Identify which cell holds the provided text, then report its (x, y) central coordinate. 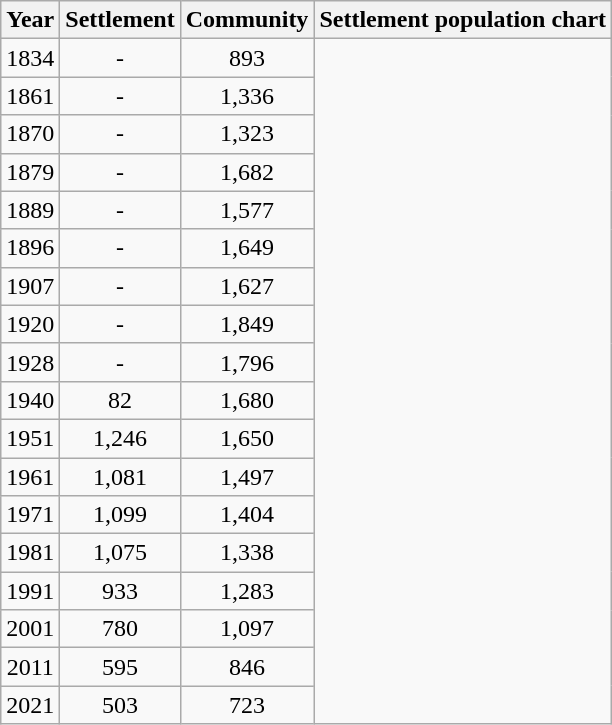
1,680 (247, 400)
1,849 (247, 324)
Year (30, 20)
1961 (30, 477)
Settlement population chart (463, 20)
846 (247, 667)
1879 (30, 172)
780 (120, 629)
Community (247, 20)
1,246 (120, 438)
1,338 (247, 553)
2021 (30, 705)
1,577 (247, 210)
1,075 (120, 553)
1,682 (247, 172)
1,283 (247, 591)
1896 (30, 248)
1,650 (247, 438)
1,081 (120, 477)
1981 (30, 553)
1,649 (247, 248)
1870 (30, 134)
1991 (30, 591)
1889 (30, 210)
1834 (30, 58)
723 (247, 705)
503 (120, 705)
1920 (30, 324)
1,627 (247, 286)
1971 (30, 515)
933 (120, 591)
2011 (30, 667)
1,336 (247, 96)
1,404 (247, 515)
1,099 (120, 515)
1,323 (247, 134)
1,097 (247, 629)
82 (120, 400)
Settlement (120, 20)
1907 (30, 286)
595 (120, 667)
2001 (30, 629)
1,796 (247, 362)
1861 (30, 96)
893 (247, 58)
1928 (30, 362)
1940 (30, 400)
1,497 (247, 477)
1951 (30, 438)
